From the cell containing the given text, extract its center point as [X, Y] coordinate. 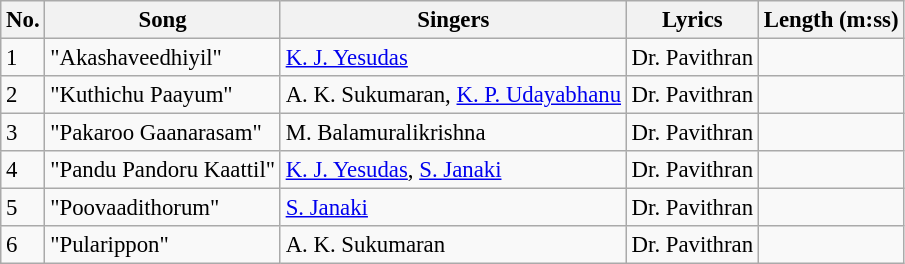
Singers [453, 20]
S. Janaki [453, 208]
5 [23, 208]
1 [23, 58]
No. [23, 20]
"Pularippon" [162, 245]
"Poovaadithorum" [162, 208]
"Kuthichu Paayum" [162, 95]
Lyrics [692, 20]
3 [23, 133]
4 [23, 170]
A. K. Sukumaran, K. P. Udayabhanu [453, 95]
"Akashaveedhiyil" [162, 58]
A. K. Sukumaran [453, 245]
2 [23, 95]
K. J. Yesudas, S. Janaki [453, 170]
K. J. Yesudas [453, 58]
Length (m:ss) [830, 20]
M. Balamuralikrishna [453, 133]
6 [23, 245]
Song [162, 20]
"Pakaroo Gaanarasam" [162, 133]
"Pandu Pandoru Kaattil" [162, 170]
